Return the (X, Y) coordinate for the center point of the cell that contains the specified text.  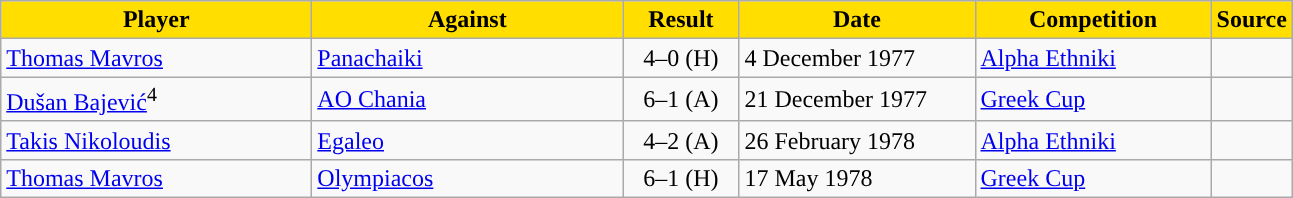
AO Chania (468, 100)
Result (681, 20)
21 December 1977 (857, 100)
Egaleo (468, 140)
4–2 (Α) (681, 140)
Takis Nikoloudis (156, 140)
6–1 (H) (681, 178)
Olympiacos (468, 178)
17 May 1978 (857, 178)
Source (1252, 20)
4 December 1977 (857, 58)
6–1 (A) (681, 100)
Against (468, 20)
26 February 1978 (857, 140)
4–0 (H) (681, 58)
Panachaiki (468, 58)
Dušan Bajević4 (156, 100)
Competition (1093, 20)
Player (156, 20)
Date (857, 20)
